Find where the given text appears and provide that cell's center as [X, Y] coordinate. 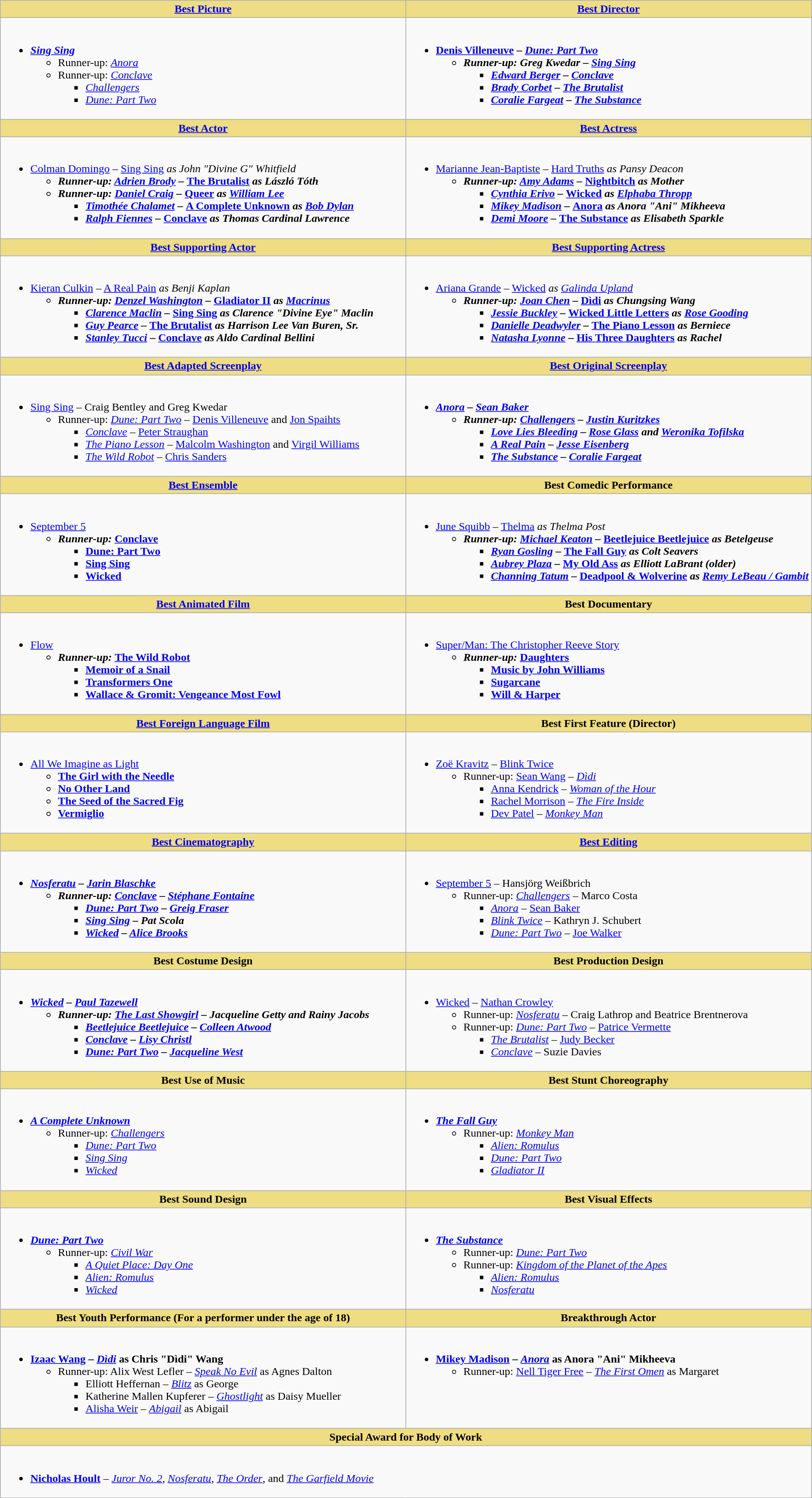
Best Foreign Language Film [203, 723]
Dune: Part TwoRunner-up: Civil WarA Quiet Place: Day OneAlien: RomulusWicked [203, 1258]
Super/Man: The Christopher Reeve StoryRunner-up: DaughtersMusic by John WilliamsSugarcaneWill & Harper [609, 663]
The Fall GuyRunner-up: Monkey ManAlien: RomulusDune: Part TwoGladiator II [609, 1140]
Nosferatu – Jarin BlaschkeRunner-up: Conclave – Stéphane FontaineDune: Part Two – Greig FraserSing Sing – Pat ScolaWicked – Alice Brooks [203, 902]
FlowRunner-up: The Wild RobotMemoir of a SnailTransformers OneWallace & Gromit: Vengeance Most Fowl [203, 663]
Best Cinematography [203, 842]
Best Actress [609, 128]
Mikey Madison – Anora as Anora "Ani" MikheevaRunner-up: Nell Tiger Free – The First Omen as Margaret [609, 1378]
Best Production Design [609, 961]
September 5Runner-up: ConclaveDune: Part TwoSing SingWicked [203, 545]
The SubstanceRunner-up: Dune: Part TwoRunner-up: Kingdom of the Planet of the ApesAlien: RomulusNosferatu [609, 1258]
Best Costume Design [203, 961]
Best Director [609, 9]
Best Ensemble [203, 485]
Best Sound Design [203, 1199]
Special Award for Body of Work [406, 1437]
Best Animated Film [203, 604]
Best Stunt Choreography [609, 1080]
Best Use of Music [203, 1080]
Best Supporting Actress [609, 247]
Nicholas Hoult – Juror No. 2, Nosferatu, The Order, and The Garfield Movie [406, 1471]
Best Picture [203, 9]
All We Imagine as LightThe Girl with the NeedleNo Other LandThe Seed of the Sacred FigVermiglio [203, 783]
Best Visual Effects [609, 1199]
Best Youth Performance (For a performer under the age of 18) [203, 1318]
A Complete UnknownRunner-up: ChallengersDune: Part TwoSing SingWicked [203, 1140]
Best Supporting Actor [203, 247]
Sing SingRunner-up: AnoraRunner-up: ConclaveChallengersDune: Part Two [203, 69]
Breakthrough Actor [609, 1318]
Best Original Screenplay [609, 366]
Best Editing [609, 842]
Zoë Kravitz – Blink TwiceRunner-up: Sean Wang – DìdiAnna Kendrick – Woman of the HourRachel Morrison – The Fire InsideDev Patel – Monkey Man [609, 783]
Best First Feature (Director) [609, 723]
Best Adapted Screenplay [203, 366]
Best Comedic Performance [609, 485]
Best Documentary [609, 604]
Best Actor [203, 128]
September 5 – Hansjörg WeißbrichRunner-up: Challengers – Marco CostaAnora – Sean BakerBlink Twice – Kathryn J. SchubertDune: Part Two – Joe Walker [609, 902]
